Capture the cell that displays the provided text and extract its [X, Y] central coordinate. 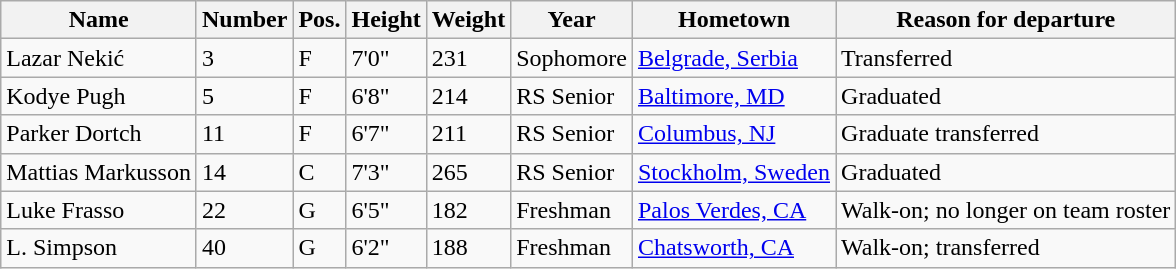
Reason for departure [1006, 20]
7'0" [386, 58]
Year [572, 20]
Kodye Pugh [99, 96]
6'7" [386, 134]
22 [244, 210]
Columbus, NJ [734, 134]
C [320, 172]
Pos. [320, 20]
Weight [468, 20]
211 [468, 134]
Mattias Markusson [99, 172]
40 [244, 248]
Height [386, 20]
Walk-on; no longer on team roster [1006, 210]
Palos Verdes, CA [734, 210]
Sophomore [572, 58]
188 [468, 248]
Chatsworth, CA [734, 248]
6'2" [386, 248]
Baltimore, MD [734, 96]
Luke Frasso [99, 210]
3 [244, 58]
Parker Dortch [99, 134]
Number [244, 20]
Graduate transferred [1006, 134]
Hometown [734, 20]
Name [99, 20]
11 [244, 134]
214 [468, 96]
Lazar Nekić [99, 58]
Belgrade, Serbia [734, 58]
5 [244, 96]
231 [468, 58]
L. Simpson [99, 248]
Transferred [1006, 58]
14 [244, 172]
6'8" [386, 96]
Walk-on; transferred [1006, 248]
182 [468, 210]
265 [468, 172]
Stockholm, Sweden [734, 172]
7'3" [386, 172]
6'5" [386, 210]
